Detect which cell encompasses the target text, then output its [x, y] center coordinate. 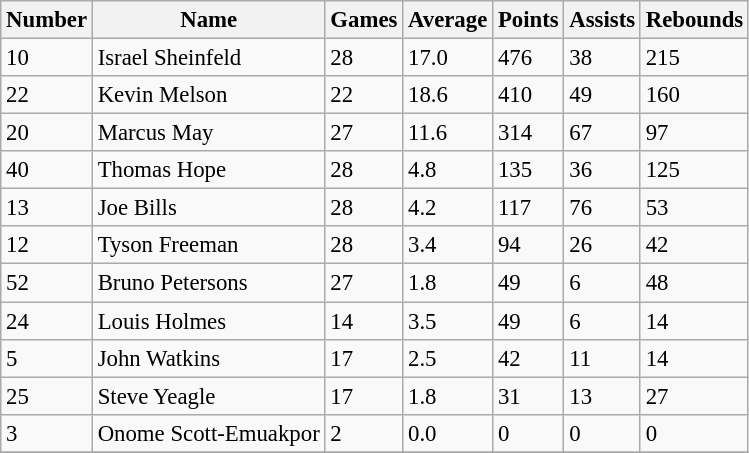
Steve Yeagle [208, 396]
2 [364, 433]
125 [694, 170]
Number [47, 20]
10 [47, 58]
26 [602, 245]
2.5 [448, 358]
117 [528, 208]
Rebounds [694, 20]
Tyson Freeman [208, 245]
Thomas Hope [208, 170]
12 [47, 245]
24 [47, 321]
38 [602, 58]
76 [602, 208]
97 [694, 133]
67 [602, 133]
40 [47, 170]
53 [694, 208]
11 [602, 358]
17.0 [448, 58]
0.0 [448, 433]
4.2 [448, 208]
Points [528, 20]
11.6 [448, 133]
52 [47, 283]
Kevin Melson [208, 95]
36 [602, 170]
135 [528, 170]
20 [47, 133]
160 [694, 95]
Name [208, 20]
215 [694, 58]
John Watkins [208, 358]
94 [528, 245]
Assists [602, 20]
Israel Sheinfeld [208, 58]
3.5 [448, 321]
4.8 [448, 170]
476 [528, 58]
Games [364, 20]
3 [47, 433]
25 [47, 396]
314 [528, 133]
Louis Holmes [208, 321]
Bruno Petersons [208, 283]
Average [448, 20]
18.6 [448, 95]
31 [528, 396]
Joe Bills [208, 208]
3.4 [448, 245]
5 [47, 358]
410 [528, 95]
48 [694, 283]
Marcus May [208, 133]
Onome Scott-Emuakpor [208, 433]
